Return [X, Y] of the center of cell containing provided text 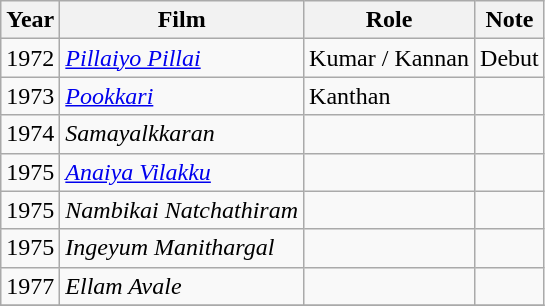
Year [30, 20]
Pookkari [182, 96]
Kumar / Kannan [390, 58]
Nambikai Natchathiram [182, 210]
Note [510, 20]
Film [182, 20]
Anaiya Vilakku [182, 172]
1977 [30, 286]
Pillaiyo Pillai [182, 58]
Samayalkkaran [182, 134]
Role [390, 20]
Debut [510, 58]
1972 [30, 58]
Kanthan [390, 96]
1973 [30, 96]
1974 [30, 134]
Ellam Avale [182, 286]
Ingeyum Manithargal [182, 248]
